Find where the given text appears and provide that cell's center as [x, y] coordinate. 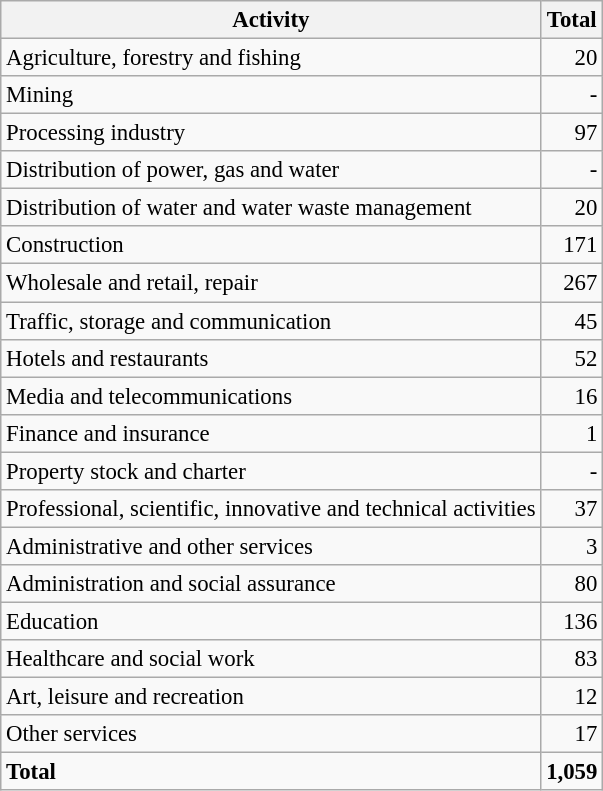
83 [572, 659]
52 [572, 358]
Traffic, storage and communication [271, 321]
Distribution of power, gas and water [271, 170]
Media and telecommunications [271, 396]
17 [572, 734]
Art, leisure and recreation [271, 697]
136 [572, 621]
Finance and insurance [271, 433]
3 [572, 546]
Professional, scientific, innovative and technical activities [271, 509]
97 [572, 133]
12 [572, 697]
Agriculture, forestry and fishing [271, 58]
Administrative and other services [271, 546]
Processing industry [271, 133]
267 [572, 283]
Other services [271, 734]
Hotels and restaurants [271, 358]
Mining [271, 95]
16 [572, 396]
1 [572, 433]
Wholesale and retail, repair [271, 283]
Administration and social assurance [271, 584]
Education [271, 621]
1,059 [572, 772]
Distribution of water and water waste management [271, 208]
37 [572, 509]
Construction [271, 245]
80 [572, 584]
Healthcare and social work [271, 659]
171 [572, 245]
Property stock and charter [271, 471]
Activity [271, 20]
45 [572, 321]
